Identify which cell holds the provided text, then report its [X, Y] central coordinate. 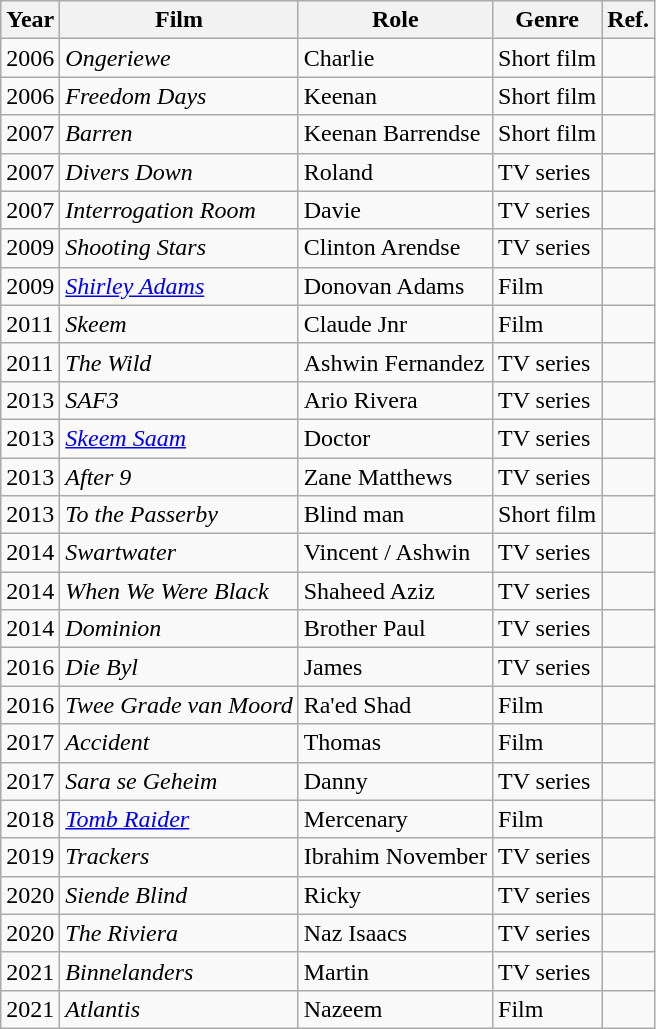
Die Byl [179, 667]
To the Passerby [179, 515]
Zane Matthews [395, 477]
Skeem Saam [179, 438]
Donovan Adams [395, 286]
When We Were Black [179, 591]
Binnelanders [179, 971]
Nazeem [395, 1009]
Atlantis [179, 1009]
Tomb Raider [179, 819]
2019 [30, 857]
Barren [179, 134]
Keenan Barrendse [395, 134]
Role [395, 20]
Year [30, 20]
Trackers [179, 857]
Keenan [395, 96]
Siende Blind [179, 895]
Doctor [395, 438]
Ricky [395, 895]
Vincent / Ashwin [395, 553]
The Riviera [179, 933]
Brother Paul [395, 629]
Ashwin Fernandez [395, 362]
Naz Isaacs [395, 933]
Davie [395, 210]
Ra'ed Shad [395, 705]
Accident [179, 743]
Ario Rivera [395, 400]
Shirley Adams [179, 286]
Interrogation Room [179, 210]
Claude Jnr [395, 324]
Twee Grade van Moord [179, 705]
Roland [395, 172]
Danny [395, 781]
Charlie [395, 58]
2018 [30, 819]
Genre [548, 20]
Ibrahim November [395, 857]
Mercenary [395, 819]
After 9 [179, 477]
Martin [395, 971]
Ref. [628, 20]
SAF3 [179, 400]
Skeem [179, 324]
Sara se Geheim [179, 781]
The Wild [179, 362]
Shooting Stars [179, 248]
Freedom Days [179, 96]
James [395, 667]
Blind man [395, 515]
Shaheed Aziz [395, 591]
Ongeriewe [179, 58]
Swartwater [179, 553]
Clinton Arendse [395, 248]
Divers Down [179, 172]
Thomas [395, 743]
Dominion [179, 629]
